Pinpoint the cell where the given text exists, returning its (x, y) midpoint coordinate. 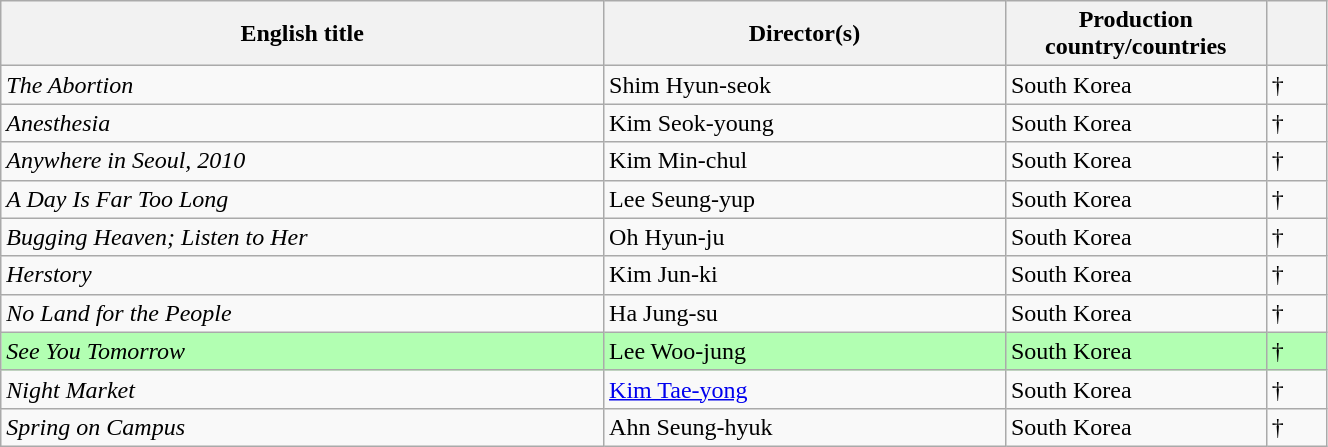
A Day Is Far Too Long (302, 199)
Bugging Heaven; Listen to Her (302, 237)
Shim Hyun-seok (805, 85)
Anywhere in Seoul, 2010 (302, 161)
Kim Jun-ki (805, 275)
Night Market (302, 389)
English title (302, 34)
Lee Woo-jung (805, 351)
See You Tomorrow (302, 351)
Kim Seok-young (805, 123)
Production country/countries (1136, 34)
Ahn Seung-hyuk (805, 427)
The Abortion (302, 85)
Kim Tae-yong (805, 389)
No Land for the People (302, 313)
Kim Min-chul (805, 161)
Lee Seung-yup (805, 199)
Herstory (302, 275)
Ha Jung-su (805, 313)
Oh Hyun-ju (805, 237)
Anesthesia (302, 123)
Director(s) (805, 34)
Spring on Campus (302, 427)
